Search for the cell housing the specified text and yield its [X, Y] center coordinate. 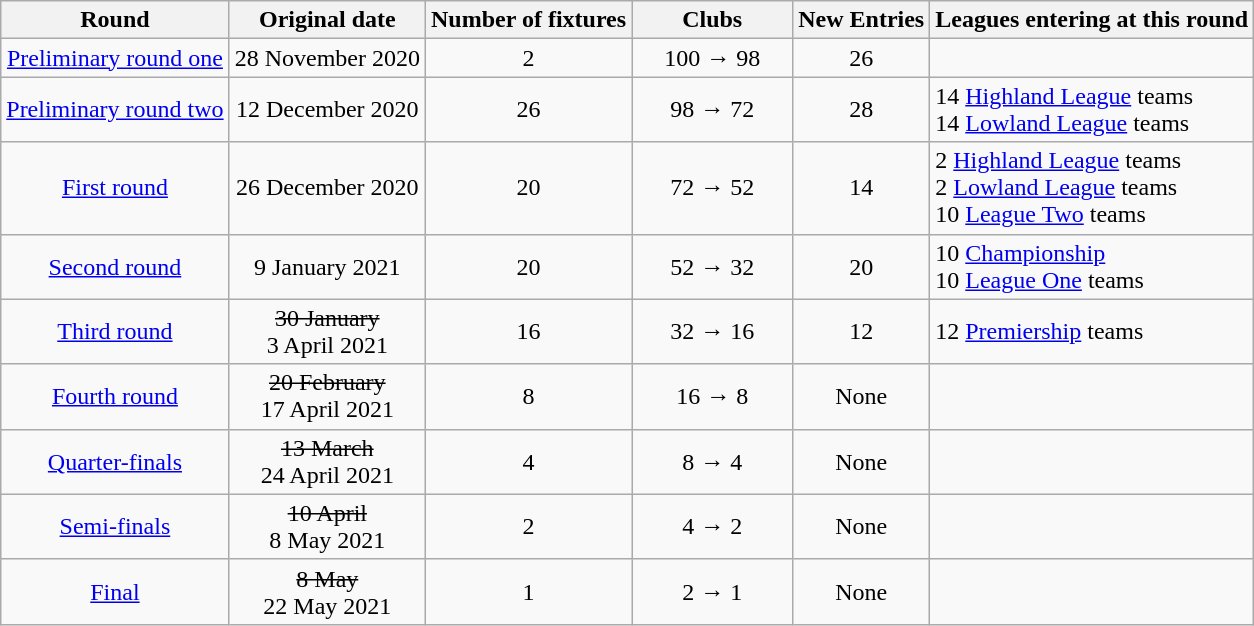
Preliminary round one [115, 58]
8 → 4 [712, 462]
4 → 2 [712, 526]
2 → 1 [712, 592]
10 April 8 May 2021 [327, 526]
13 March 24 April 2021 [327, 462]
Preliminary round two [115, 110]
30 January 3 April 2021 [327, 332]
14 Highland League teams14 Lowland League teams [1092, 110]
52 → 32 [712, 266]
4 [528, 462]
28 November 2020 [327, 58]
8 May 22 May 2021 [327, 592]
20 February 17 April 2021 [327, 396]
28 [862, 110]
First round [115, 188]
Round [115, 20]
Semi-finals [115, 526]
1 [528, 592]
98 → 72 [712, 110]
14 [862, 188]
16 → 8 [712, 396]
New Entries [862, 20]
100 → 98 [712, 58]
Fourth round [115, 396]
Third round [115, 332]
12 December 2020 [327, 110]
2 Highland League teams2 Lowland League teams10 League Two teams [1092, 188]
9 January 2021 [327, 266]
Final [115, 592]
8 [528, 396]
12 Premiership teams [1092, 332]
10 Championship 10 League One teams [1092, 266]
32 → 16 [712, 332]
Clubs [712, 20]
12 [862, 332]
72 → 52 [712, 188]
Second round [115, 266]
Number of fixtures [528, 20]
16 [528, 332]
Leagues entering at this round [1092, 20]
26 December 2020 [327, 188]
Original date [327, 20]
Quarter-finals [115, 462]
